For the text-containing cell, return its midpoint in [X, Y] coordinate format. 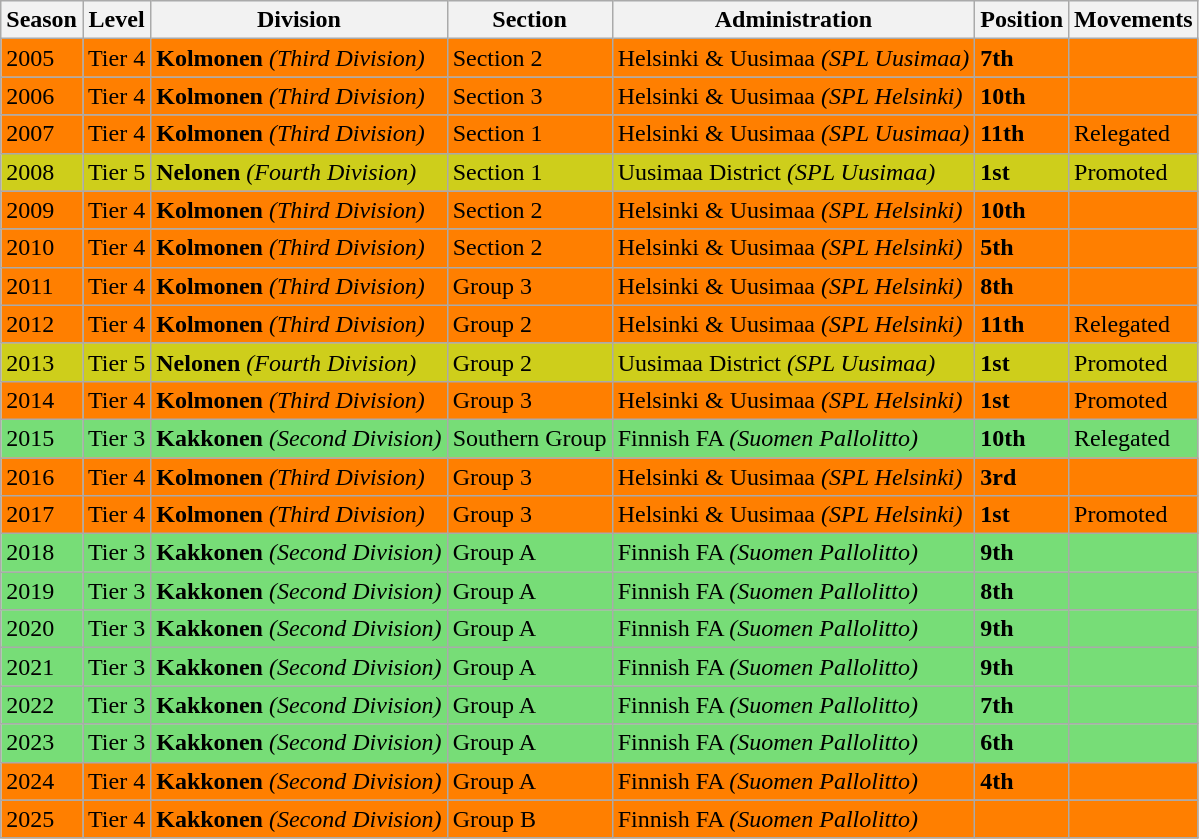
2012 [42, 324]
Section [530, 20]
Division [299, 20]
2006 [42, 96]
Section 3 [530, 96]
2008 [42, 172]
Movements [1134, 20]
2019 [42, 591]
Season [42, 20]
2010 [42, 248]
2005 [42, 58]
2024 [42, 781]
3rd [1022, 477]
Level [116, 20]
2021 [42, 667]
2023 [42, 743]
6th [1022, 743]
Position [1022, 20]
2017 [42, 515]
2022 [42, 705]
Administration [794, 20]
2007 [42, 134]
Southern Group [530, 438]
2009 [42, 210]
4th [1022, 781]
2011 [42, 286]
5th [1022, 248]
2013 [42, 362]
2025 [42, 819]
2018 [42, 553]
2016 [42, 477]
2015 [42, 438]
2020 [42, 629]
2014 [42, 400]
Group B [530, 819]
